Find where the given text appears and provide that cell's center as (x, y) coordinate. 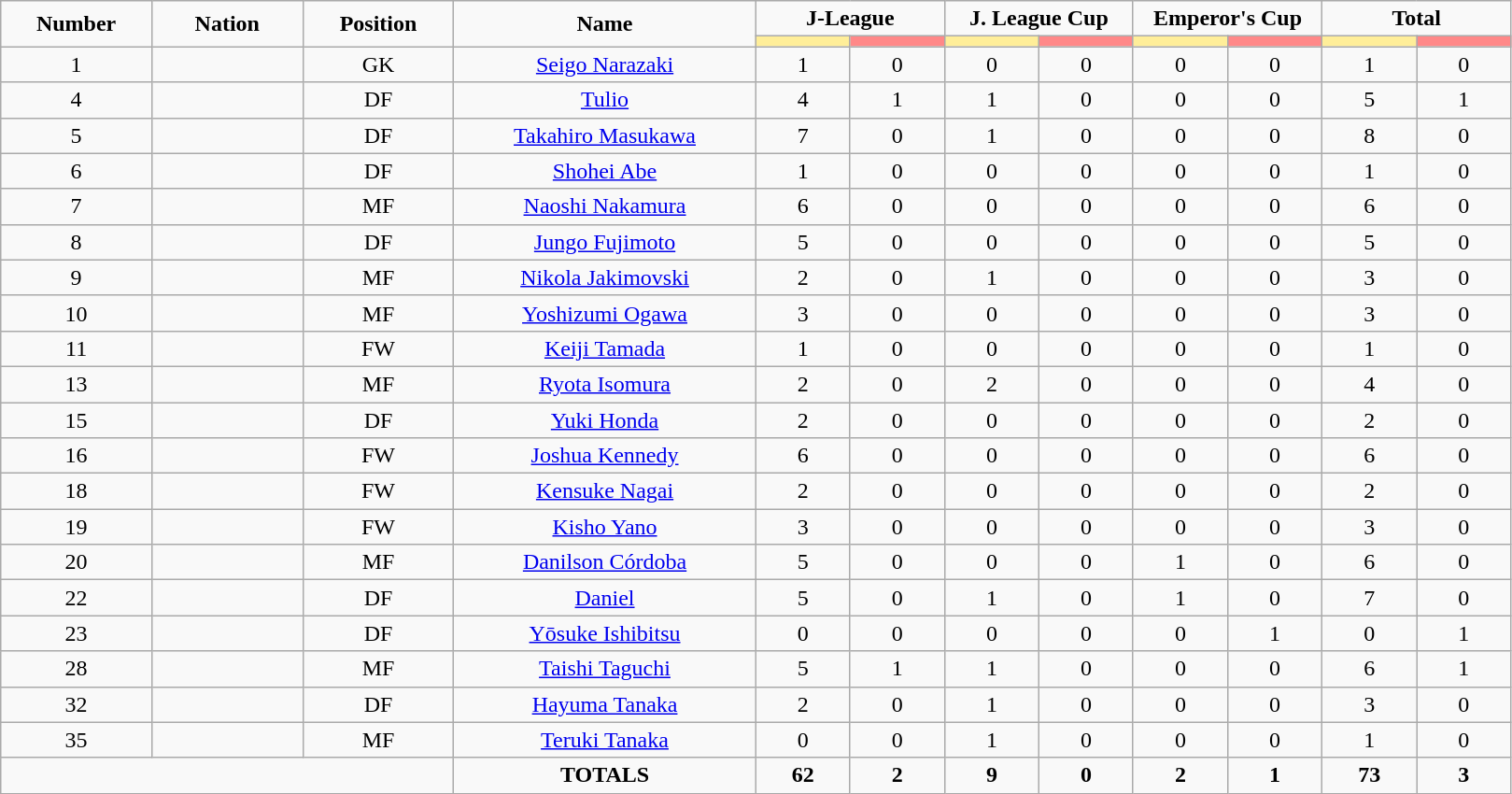
32 (77, 704)
10 (77, 313)
Yuki Honda (605, 419)
19 (77, 527)
Name (605, 24)
Jungo Fujimoto (605, 242)
Daniel (605, 598)
Yoshizumi Ogawa (605, 313)
62 (803, 775)
23 (77, 633)
Teruki Tanaka (605, 740)
GK (378, 64)
13 (77, 384)
Nation (227, 24)
18 (77, 491)
Position (378, 24)
Yōsuke Ishibitsu (605, 633)
Joshua Kennedy (605, 456)
Number (77, 24)
35 (77, 740)
20 (77, 562)
TOTALS (605, 775)
Takahiro Masukawa (605, 135)
Emperor's Cup (1227, 19)
Seigo Narazaki (605, 64)
Naoshi Nakamura (605, 206)
Kisho Yano (605, 527)
Ryota Isomura (605, 384)
Nikola Jakimovski (605, 277)
22 (77, 598)
11 (77, 348)
J. League Cup (1039, 19)
Danilson Córdoba (605, 562)
28 (77, 669)
Shohei Abe (605, 171)
Kensuke Nagai (605, 491)
15 (77, 419)
Hayuma Tanaka (605, 704)
16 (77, 456)
Total (1417, 19)
73 (1369, 775)
Taishi Taguchi (605, 669)
Tulio (605, 100)
Keiji Tamada (605, 348)
J-League (850, 19)
